Identify which cell holds the provided text, then report its [X, Y] central coordinate. 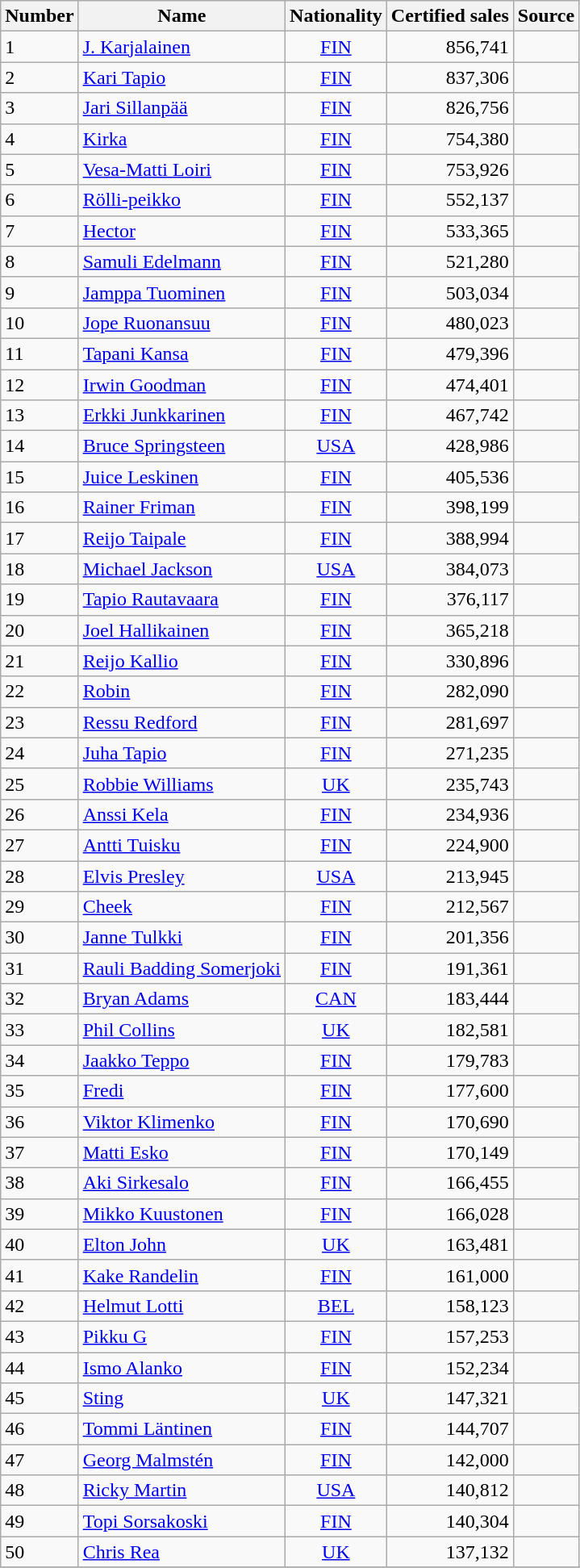
Janne Tulkki [182, 938]
Jope Ruonansuu [182, 323]
Name [182, 16]
533,365 [450, 231]
474,401 [450, 385]
Topi Sorsakoski [182, 1521]
4 [40, 139]
Georg Malmstén [182, 1460]
36 [40, 1122]
503,034 [450, 292]
Irwin Goodman [182, 385]
30 [40, 938]
Ressu Redford [182, 722]
12 [40, 385]
Vesa-Matti Loiri [182, 169]
24 [40, 753]
15 [40, 477]
Bryan Adams [182, 999]
Michael Jackson [182, 569]
23 [40, 722]
40 [40, 1244]
17 [40, 538]
Samuli Edelmann [182, 261]
281,697 [450, 722]
235,743 [450, 784]
49 [40, 1521]
213,945 [450, 876]
Robin [182, 692]
43 [40, 1336]
Joel Hallikainen [182, 630]
Hector [182, 231]
Ricky Martin [182, 1491]
26 [40, 814]
Reijo Taipale [182, 538]
13 [40, 416]
34 [40, 1060]
152,234 [450, 1368]
19 [40, 600]
405,536 [450, 477]
35 [40, 1091]
Bruce Springsteen [182, 446]
Cheek [182, 907]
140,812 [450, 1491]
Jaakko Teppo [182, 1060]
552,137 [450, 200]
826,756 [450, 108]
170,149 [450, 1152]
22 [40, 692]
Tommi Läntinen [182, 1429]
Anssi Kela [182, 814]
428,986 [450, 446]
Jari Sillanpää [182, 108]
224,900 [450, 845]
388,994 [450, 538]
Sting [182, 1399]
47 [40, 1460]
177,600 [450, 1091]
1 [40, 47]
29 [40, 907]
Fredi [182, 1091]
27 [40, 845]
5 [40, 169]
25 [40, 784]
Rainer Friman [182, 508]
3 [40, 108]
157,253 [450, 1336]
384,073 [450, 569]
38 [40, 1183]
271,235 [450, 753]
6 [40, 200]
Juice Leskinen [182, 477]
Elton John [182, 1244]
158,123 [450, 1306]
837,306 [450, 77]
Helmut Lotti [182, 1306]
50 [40, 1552]
Jamppa Tuominen [182, 292]
201,356 [450, 938]
CAN [336, 999]
Elvis Presley [182, 876]
Source [545, 16]
39 [40, 1214]
480,023 [450, 323]
Aki Sirkesalo [182, 1183]
Kake Randelin [182, 1275]
J. Karjalainen [182, 47]
166,028 [450, 1214]
212,567 [450, 907]
376,117 [450, 600]
147,321 [450, 1399]
Rauli Badding Somerjoki [182, 968]
144,707 [450, 1429]
31 [40, 968]
7 [40, 231]
11 [40, 353]
8 [40, 261]
Kari Tapio [182, 77]
Pikku G [182, 1336]
161,000 [450, 1275]
398,199 [450, 508]
163,481 [450, 1244]
14 [40, 446]
137,132 [450, 1552]
42 [40, 1306]
182,581 [450, 1030]
479,396 [450, 353]
Certified sales [450, 16]
41 [40, 1275]
753,926 [450, 169]
142,000 [450, 1460]
9 [40, 292]
521,280 [450, 261]
Robbie Williams [182, 784]
44 [40, 1368]
140,304 [450, 1521]
28 [40, 876]
Matti Esko [182, 1152]
16 [40, 508]
Erkki Junkkarinen [182, 416]
Mikko Kuustonen [182, 1214]
754,380 [450, 139]
10 [40, 323]
467,742 [450, 416]
Phil Collins [182, 1030]
21 [40, 661]
Nationality [336, 16]
18 [40, 569]
Tapani Kansa [182, 353]
33 [40, 1030]
Ismo Alanko [182, 1368]
234,936 [450, 814]
Kirka [182, 139]
170,690 [450, 1122]
BEL [336, 1306]
282,090 [450, 692]
2 [40, 77]
46 [40, 1429]
Tapio Rautavaara [182, 600]
183,444 [450, 999]
Viktor Klimenko [182, 1122]
191,361 [450, 968]
37 [40, 1152]
Rölli-peikko [182, 200]
330,896 [450, 661]
365,218 [450, 630]
Reijo Kallio [182, 661]
Juha Tapio [182, 753]
166,455 [450, 1183]
Number [40, 16]
Antti Tuisku [182, 845]
48 [40, 1491]
Chris Rea [182, 1552]
179,783 [450, 1060]
45 [40, 1399]
20 [40, 630]
856,741 [450, 47]
32 [40, 999]
